Detect which cell encompasses the target text, then output its [x, y] center coordinate. 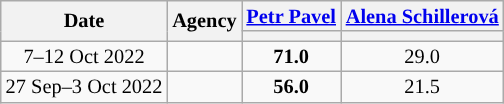
71.0 [292, 56]
29.0 [422, 56]
56.0 [292, 86]
Agency [204, 20]
7–12 Oct 2022 [84, 56]
Date [84, 20]
Petr Pavel [292, 16]
27 Sep–3 Oct 2022 [84, 86]
Alena Schillerová [422, 16]
21.5 [422, 86]
